Capture the cell that displays the provided text and extract its [x, y] central coordinate. 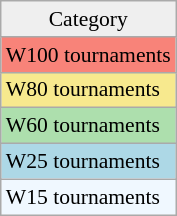
W60 tournaments [88, 126]
W15 tournaments [88, 197]
W80 tournaments [88, 90]
W25 tournaments [88, 162]
W100 tournaments [88, 55]
Category [88, 19]
